From the cell containing the given text, extract its center point as [x, y] coordinate. 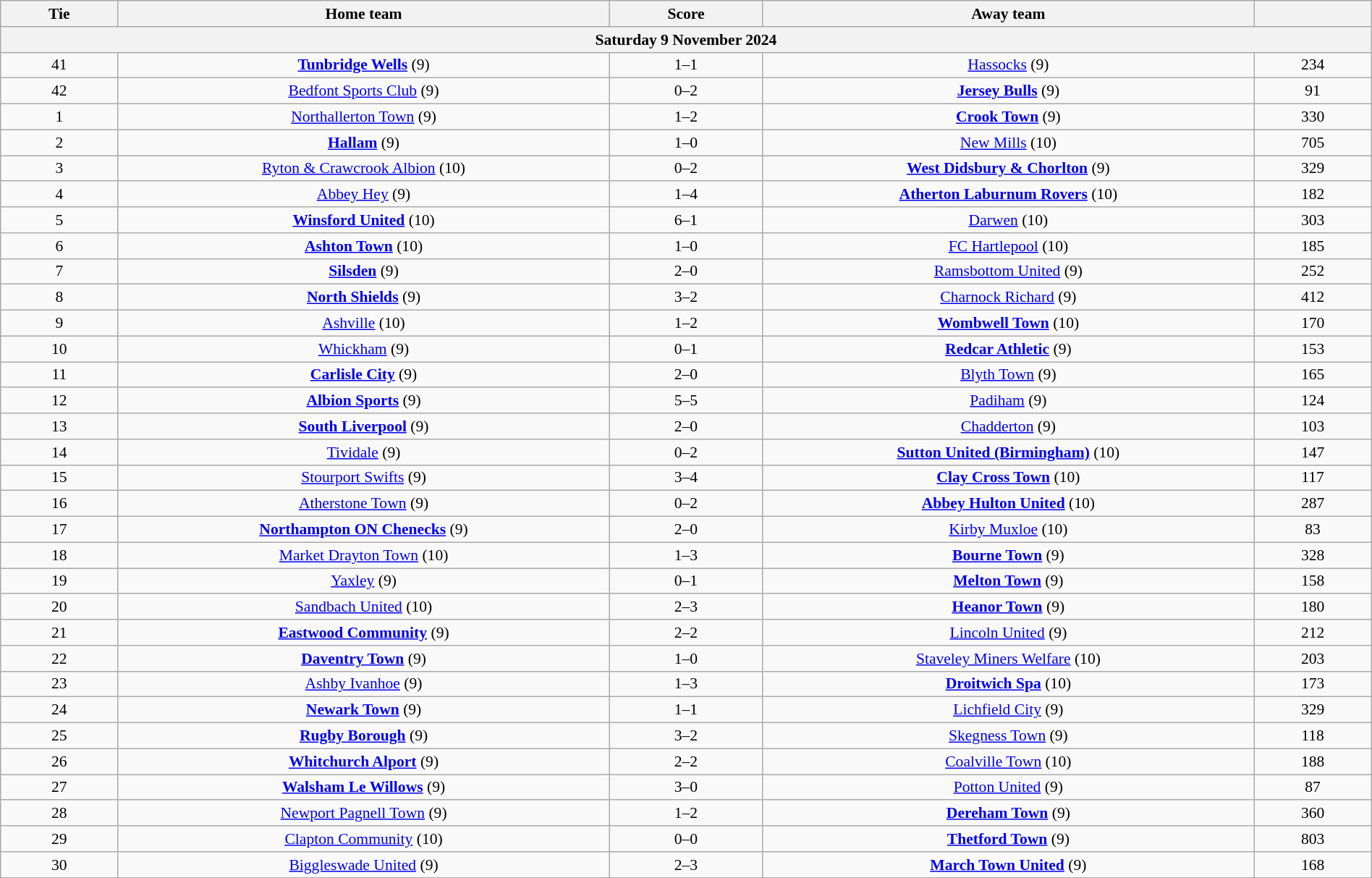
8 [59, 297]
Ashby Ivanhoe (9) [363, 684]
Tie [59, 14]
Wombwell Town (10) [1009, 324]
Albion Sports (9) [363, 401]
Staveley Miners Welfare (10) [1009, 659]
West Didsbury & Chorlton (9) [1009, 169]
Tividale (9) [363, 452]
Dereham Town (9) [1009, 814]
North Shields (9) [363, 297]
11 [59, 375]
15 [59, 478]
Lichfield City (9) [1009, 710]
803 [1313, 839]
28 [59, 814]
Market Drayton Town (10) [363, 555]
Newark Town (9) [363, 710]
Chadderton (9) [1009, 426]
Abbey Hulton United (10) [1009, 504]
287 [1313, 504]
Stourport Swifts (9) [363, 478]
20 [59, 607]
22 [59, 659]
91 [1313, 91]
17 [59, 530]
3–0 [686, 788]
Winsford United (10) [363, 220]
March Town United (9) [1009, 865]
Jersey Bulls (9) [1009, 91]
212 [1313, 633]
Coalville Town (10) [1009, 761]
14 [59, 452]
13 [59, 426]
Clay Cross Town (10) [1009, 478]
Abbey Hey (9) [363, 195]
Kirby Muxloe (10) [1009, 530]
Ashville (10) [363, 324]
30 [59, 865]
Northampton ON Chenecks (9) [363, 530]
2 [59, 143]
Heanor Town (9) [1009, 607]
117 [1313, 478]
Potton United (9) [1009, 788]
182 [1313, 195]
303 [1313, 220]
Darwen (10) [1009, 220]
234 [1313, 65]
1–4 [686, 195]
153 [1313, 349]
Northallerton Town (9) [363, 117]
185 [1313, 246]
5–5 [686, 401]
Bourne Town (9) [1009, 555]
7 [59, 271]
165 [1313, 375]
Rugby Borough (9) [363, 736]
10 [59, 349]
1 [59, 117]
Lincoln United (9) [1009, 633]
Silsden (9) [363, 271]
118 [1313, 736]
87 [1313, 788]
705 [1313, 143]
3 [59, 169]
26 [59, 761]
South Liverpool (9) [363, 426]
FC Hartlepool (10) [1009, 246]
203 [1313, 659]
Biggleswade United (9) [363, 865]
Walsham Le Willows (9) [363, 788]
180 [1313, 607]
Ryton & Crawcrook Albion (10) [363, 169]
6–1 [686, 220]
Charnock Richard (9) [1009, 297]
188 [1313, 761]
103 [1313, 426]
170 [1313, 324]
16 [59, 504]
0–0 [686, 839]
Melton Town (9) [1009, 581]
Ramsbottom United (9) [1009, 271]
Whitchurch Alport (9) [363, 761]
3–4 [686, 478]
24 [59, 710]
29 [59, 839]
330 [1313, 117]
Droitwich Spa (10) [1009, 684]
Tunbridge Wells (9) [363, 65]
147 [1313, 452]
9 [59, 324]
168 [1313, 865]
Daventry Town (9) [363, 659]
Skegness Town (9) [1009, 736]
Clapton Community (10) [363, 839]
Sandbach United (10) [363, 607]
23 [59, 684]
Home team [363, 14]
124 [1313, 401]
Blyth Town (9) [1009, 375]
158 [1313, 581]
5 [59, 220]
4 [59, 195]
42 [59, 91]
Score [686, 14]
83 [1313, 530]
Hassocks (9) [1009, 65]
Atherton Laburnum Rovers (10) [1009, 195]
12 [59, 401]
41 [59, 65]
27 [59, 788]
Thetford Town (9) [1009, 839]
Crook Town (9) [1009, 117]
19 [59, 581]
Whickham (9) [363, 349]
Bedfont Sports Club (9) [363, 91]
Carlisle City (9) [363, 375]
Redcar Athletic (9) [1009, 349]
New Mills (10) [1009, 143]
25 [59, 736]
Sutton United (Birmingham) (10) [1009, 452]
Hallam (9) [363, 143]
21 [59, 633]
Padiham (9) [1009, 401]
Away team [1009, 14]
6 [59, 246]
Newport Pagnell Town (9) [363, 814]
Saturday 9 November 2024 [686, 40]
Ashton Town (10) [363, 246]
Atherstone Town (9) [363, 504]
412 [1313, 297]
18 [59, 555]
Eastwood Community (9) [363, 633]
Yaxley (9) [363, 581]
360 [1313, 814]
328 [1313, 555]
173 [1313, 684]
252 [1313, 271]
